Return [x, y] of the center of cell containing provided text 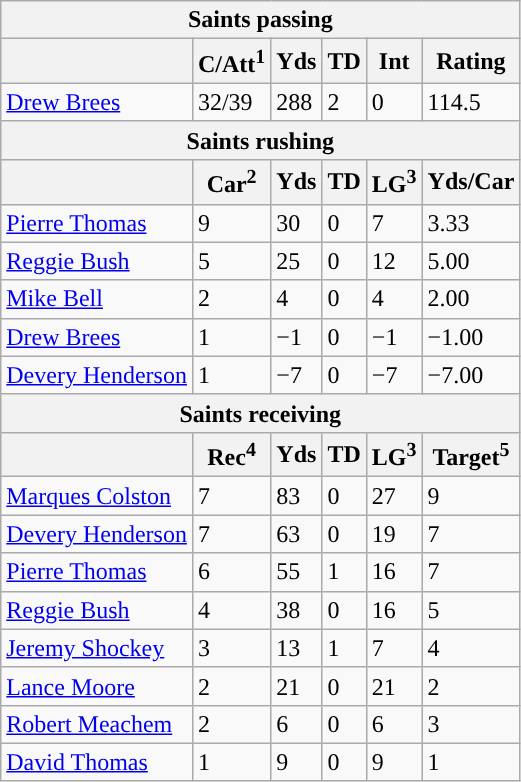
Jeremy Shockey [97, 648]
Rating [471, 62]
Saints passing [260, 20]
C/Att1 [231, 62]
25 [296, 261]
63 [296, 534]
−1.00 [471, 337]
Robert Meachem [97, 724]
Car2 [231, 182]
19 [394, 534]
38 [296, 610]
Mike Bell [97, 299]
13 [296, 648]
Lance Moore [97, 686]
Saints receiving [260, 413]
Int [394, 62]
32/39 [231, 102]
55 [296, 572]
27 [394, 496]
Target5 [471, 454]
−7.00 [471, 375]
12 [394, 261]
5.00 [471, 261]
30 [296, 223]
3.33 [471, 223]
83 [296, 496]
Rec4 [231, 454]
Yds/Car [471, 182]
2.00 [471, 299]
Marques Colston [97, 496]
Saints rushing [260, 140]
288 [296, 102]
114.5 [471, 102]
David Thomas [97, 762]
